Capture the cell that displays the provided text and extract its (X, Y) central coordinate. 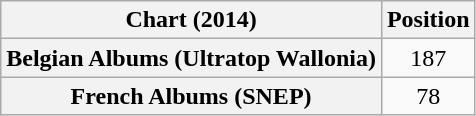
French Albums (SNEP) (192, 96)
Chart (2014) (192, 20)
Position (428, 20)
78 (428, 96)
Belgian Albums (Ultratop Wallonia) (192, 58)
187 (428, 58)
